Return (X, Y) of the center of cell containing provided text 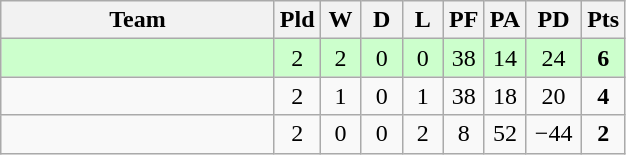
PA (504, 20)
20 (554, 96)
8 (464, 134)
Pts (604, 20)
PD (554, 20)
PF (464, 20)
24 (554, 58)
4 (604, 96)
14 (504, 58)
18 (504, 96)
Team (138, 20)
6 (604, 58)
52 (504, 134)
D (382, 20)
−44 (554, 134)
W (340, 20)
Pld (297, 20)
L (422, 20)
